Find where the given text appears and provide that cell's center as [X, Y] coordinate. 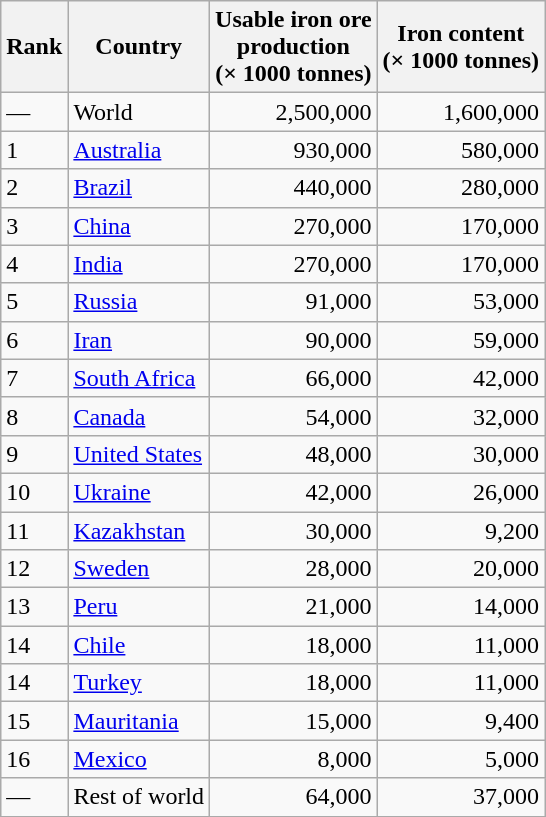
580,000 [460, 150]
3 [34, 226]
20,000 [460, 569]
South Africa [139, 378]
8 [34, 416]
2,500,000 [294, 112]
Mauritania [139, 721]
53,000 [460, 302]
9,200 [460, 531]
Mexico [139, 759]
Ukraine [139, 492]
66,000 [294, 378]
11 [34, 531]
World [139, 112]
2 [34, 188]
8,000 [294, 759]
15 [34, 721]
1,600,000 [460, 112]
Peru [139, 607]
16 [34, 759]
10 [34, 492]
91,000 [294, 302]
440,000 [294, 188]
6 [34, 340]
Turkey [139, 683]
Iron content (× 1000 tonnes) [460, 47]
Country [139, 47]
5 [34, 302]
Rest of world [139, 797]
Iran [139, 340]
90,000 [294, 340]
Kazakhstan [139, 531]
Brazil [139, 188]
United States [139, 454]
37,000 [460, 797]
China [139, 226]
Australia [139, 150]
64,000 [294, 797]
Sweden [139, 569]
930,000 [294, 150]
Rank [34, 47]
7 [34, 378]
9 [34, 454]
4 [34, 264]
Chile [139, 645]
1 [34, 150]
21,000 [294, 607]
28,000 [294, 569]
280,000 [460, 188]
5,000 [460, 759]
9,400 [460, 721]
26,000 [460, 492]
Usable iron ore production (× 1000 tonnes) [294, 47]
15,000 [294, 721]
32,000 [460, 416]
India [139, 264]
Canada [139, 416]
14,000 [460, 607]
59,000 [460, 340]
54,000 [294, 416]
12 [34, 569]
48,000 [294, 454]
Russia [139, 302]
13 [34, 607]
